Capture the cell that displays the provided text and extract its (X, Y) central coordinate. 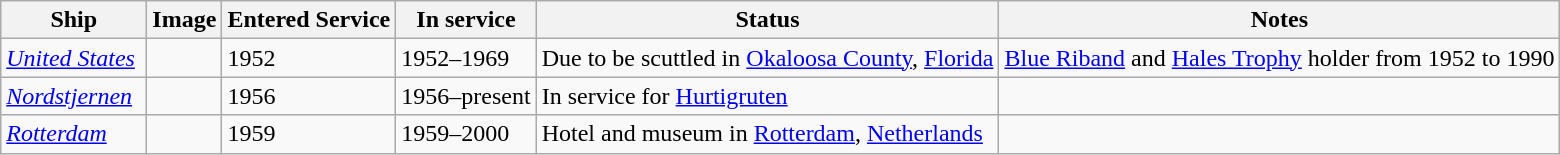
Due to be scuttled in Okaloosa County, Florida (768, 58)
Blue Riband and Hales Trophy holder from 1952 to 1990 (1280, 58)
Entered Service (309, 20)
1952 (309, 58)
1952–1969 (466, 58)
1956–present (466, 96)
Status (768, 20)
Rotterdam (74, 134)
Hotel and museum in Rotterdam, Netherlands (768, 134)
1959 (309, 134)
United States (74, 58)
Notes (1280, 20)
Nordstjernen (74, 96)
1956 (309, 96)
Image (184, 20)
In service for Hurtigruten (768, 96)
Ship (74, 20)
1959–2000 (466, 134)
In service (466, 20)
